Detect which cell encompasses the target text, then output its [x, y] center coordinate. 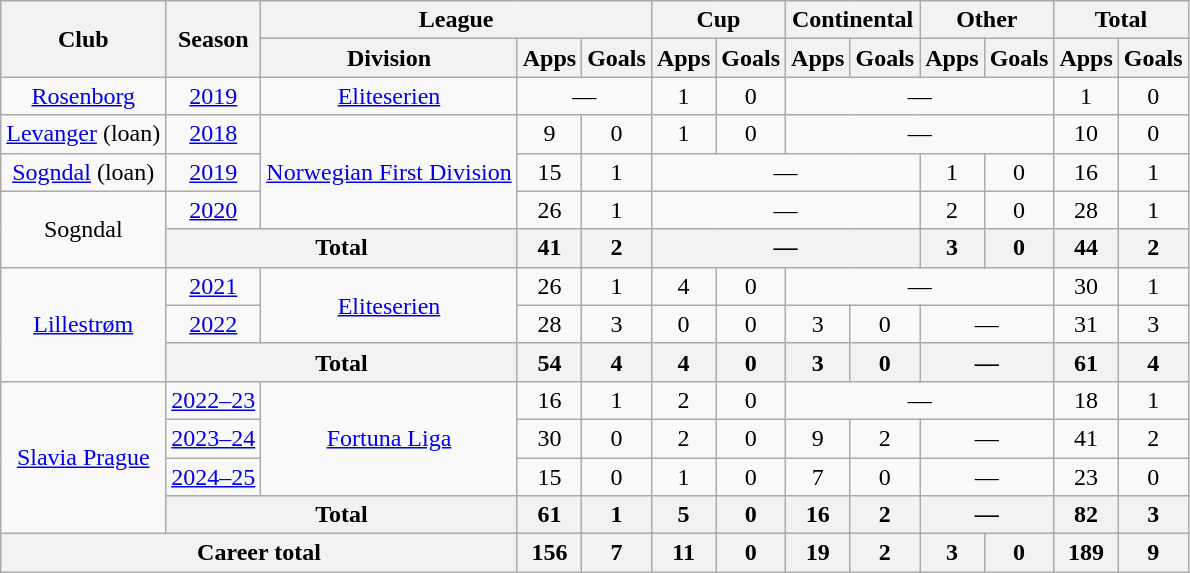
54 [549, 362]
5 [683, 515]
189 [1086, 553]
44 [1086, 248]
Season [214, 39]
156 [549, 553]
11 [683, 553]
2022–23 [214, 400]
2021 [214, 286]
19 [818, 553]
Cup [718, 20]
Continental [853, 20]
10 [1086, 134]
League [456, 20]
2020 [214, 210]
Career total [259, 553]
2024–25 [214, 477]
23 [1086, 477]
Division [389, 58]
Club [84, 39]
Slavia Prague [84, 457]
82 [1086, 515]
Sogndal (loan) [84, 172]
Rosenborg [84, 96]
Other [987, 20]
Levanger (loan) [84, 134]
Lillestrøm [84, 324]
31 [1086, 324]
Norwegian First Division [389, 172]
2022 [214, 324]
Sogndal [84, 229]
2023–24 [214, 438]
2018 [214, 134]
Fortuna Liga [389, 438]
18 [1086, 400]
